Find where the given text appears and provide that cell's center as [x, y] coordinate. 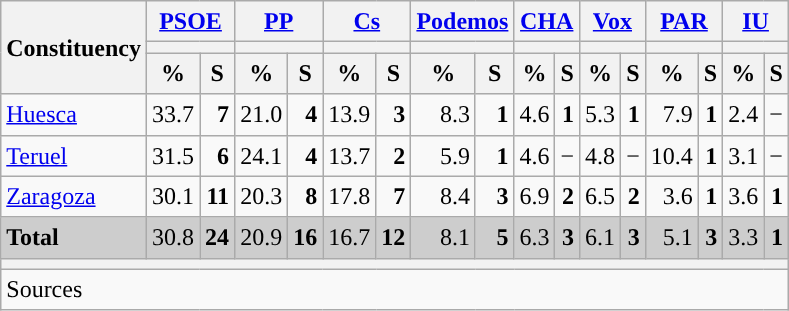
11 [218, 196]
5.1 [672, 238]
8.3 [444, 114]
Total [74, 238]
13.9 [350, 114]
IU [756, 22]
21.0 [262, 114]
4.8 [600, 156]
31.5 [172, 156]
CHA [547, 22]
Constituency [74, 48]
8 [306, 196]
7.9 [672, 114]
8.1 [444, 238]
33.7 [172, 114]
Vox [613, 22]
12 [394, 238]
6.3 [534, 238]
Teruel [74, 156]
PSOE [190, 22]
6.9 [534, 196]
5.9 [444, 156]
24.1 [262, 156]
Sources [395, 290]
10.4 [672, 156]
3.3 [744, 238]
Podemos [462, 22]
PAR [684, 22]
30.8 [172, 238]
PP [279, 22]
6 [218, 156]
Huesca [74, 114]
3.1 [744, 156]
16.7 [350, 238]
6.5 [600, 196]
Cs [367, 22]
30.1 [172, 196]
Zaragoza [74, 196]
24 [218, 238]
5 [494, 238]
8.4 [444, 196]
5.3 [600, 114]
13.7 [350, 156]
16 [306, 238]
6.1 [600, 238]
17.8 [350, 196]
20.3 [262, 196]
20.9 [262, 238]
2.4 [744, 114]
